Output the [X, Y] coordinate of the center of the cell containing the given text.  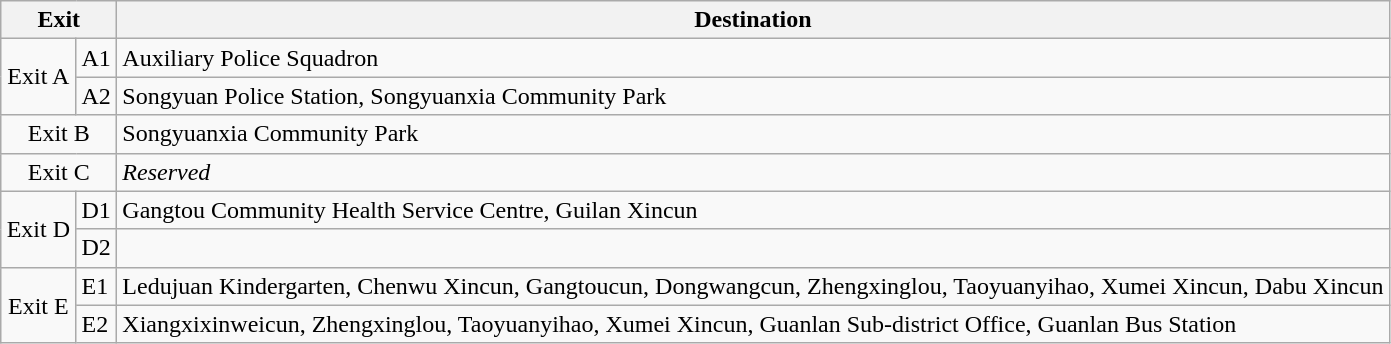
Destination [753, 20]
D1 [96, 210]
Auxiliary Police Squadron [753, 58]
Exit C [59, 172]
Exit D [38, 229]
Exit A [38, 77]
Exit E [38, 305]
Exit B [59, 134]
Gangtou Community Health Service Centre, Guilan Xincun [753, 210]
Xiangxixinweicun, Zhengxinglou, Taoyuanyihao, Xumei Xincun, Guanlan Sub-district Office, Guanlan Bus Station [753, 324]
A2 [96, 96]
E2 [96, 324]
Songyuanxia Community Park [753, 134]
Songyuan Police Station, Songyuanxia Community Park [753, 96]
Reserved [753, 172]
A1 [96, 58]
D2 [96, 248]
Exit [59, 20]
E1 [96, 286]
Ledujuan Kindergarten, Chenwu Xincun, Gangtoucun, Dongwangcun, Zhengxinglou, Taoyuanyihao, Xumei Xincun, Dabu Xincun [753, 286]
